From the cell containing the given text, extract its center point as (X, Y) coordinate. 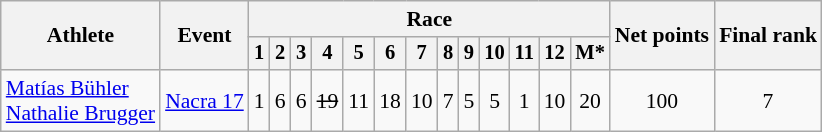
Athlete (80, 36)
12 (555, 54)
Matías BühlerNathalie Brugger (80, 100)
Final rank (768, 36)
3 (302, 54)
Race (430, 19)
Nacra 17 (204, 100)
9 (470, 54)
Net points (662, 36)
18 (390, 100)
20 (590, 100)
4 (328, 54)
100 (662, 100)
2 (280, 54)
19 (328, 100)
8 (448, 54)
M* (590, 54)
Event (204, 36)
